Find where the given text appears and provide that cell's center as (X, Y) coordinate. 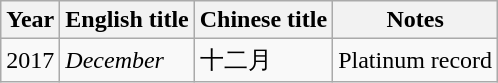
Platinum record (416, 60)
English title (127, 20)
Notes (416, 20)
December (127, 60)
Chinese title (263, 20)
Year (30, 20)
十二月 (263, 60)
2017 (30, 60)
